From the cell containing the given text, extract its center point as (x, y) coordinate. 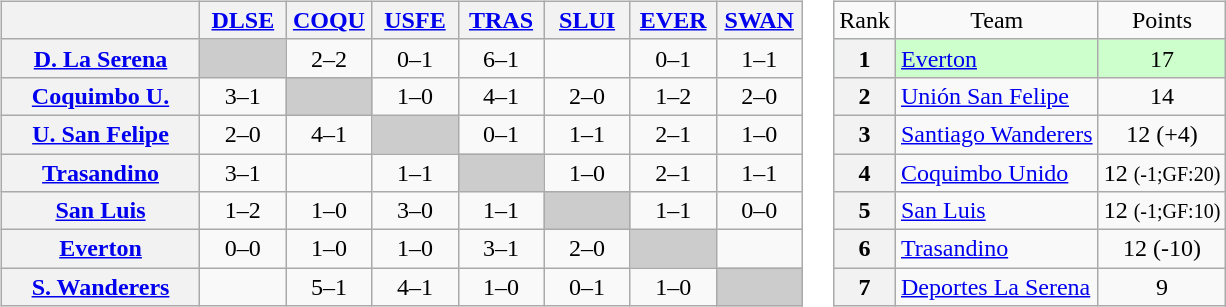
Team (996, 20)
S. Wanderers (100, 287)
SLUI (587, 20)
TRAS (501, 20)
Coquimbo U. (100, 96)
4 (865, 173)
6–1 (501, 58)
SWAN (759, 20)
17 (1162, 58)
1 (865, 58)
Deportes La Serena (996, 287)
DLSE (243, 20)
3 (865, 134)
Rank (865, 20)
5–1 (329, 287)
2–2 (329, 58)
12 (-1;GF:10) (1162, 211)
3–0 (415, 211)
U. San Felipe (100, 134)
9 (1162, 287)
EVER (673, 20)
USFE (415, 20)
12 (-10) (1162, 249)
2 (865, 96)
7 (865, 287)
Coquimbo Unido (996, 173)
14 (1162, 96)
COQU (329, 20)
12 (+4) (1162, 134)
Unión San Felipe (996, 96)
D. La Serena (100, 58)
6 (865, 249)
5 (865, 211)
Points (1162, 20)
12 (-1;GF:20) (1162, 173)
Santiago Wanderers (996, 134)
